Provide the [X, Y] coordinate of the cell's center where the given text is located.  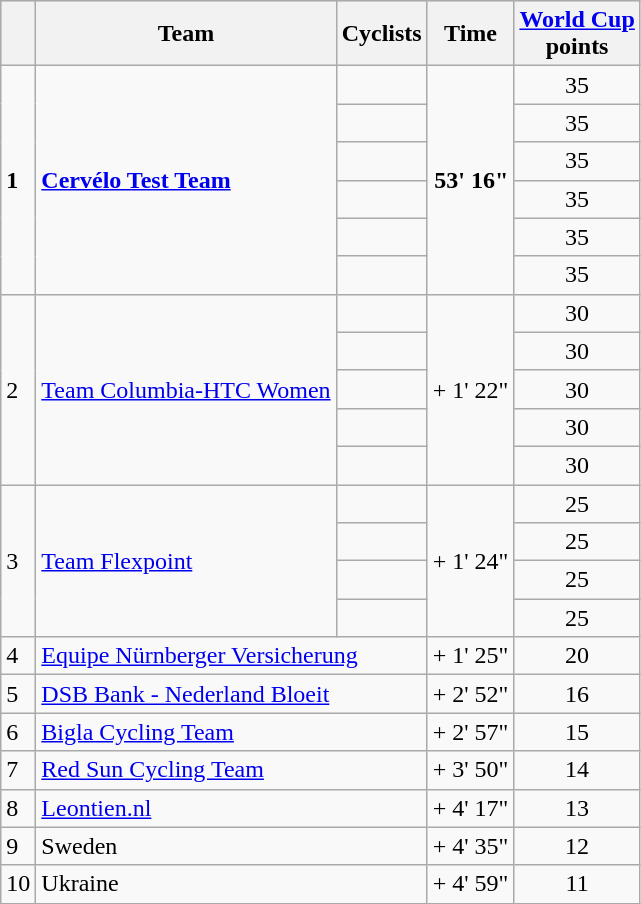
World Cuppoints [577, 34]
+ 1' 24" [470, 560]
8 [18, 808]
Cervélo Test Team [186, 180]
+ 2' 57" [470, 732]
+ 3' 50" [470, 770]
Time [470, 34]
15 [577, 732]
+ 1' 25" [470, 656]
Team Flexpoint [186, 560]
11 [577, 884]
16 [577, 694]
3 [18, 560]
Equipe Nürnberger Versicherung [232, 656]
5 [18, 694]
Red Sun Cycling Team [232, 770]
+ 4' 17" [470, 808]
+ 4' 35" [470, 846]
20 [577, 656]
+ 1' 22" [470, 389]
10 [18, 884]
Sweden [232, 846]
DSB Bank - Nederland Bloeit [232, 694]
Bigla Cycling Team [232, 732]
Team Columbia-HTC Women [186, 389]
1 [18, 180]
+ 4' 59" [470, 884]
4 [18, 656]
9 [18, 846]
6 [18, 732]
14 [577, 770]
7 [18, 770]
Team [186, 34]
Ukraine [232, 884]
13 [577, 808]
53' 16" [470, 180]
2 [18, 389]
12 [577, 846]
+ 2' 52" [470, 694]
Leontien.nl [232, 808]
Cyclists [382, 34]
